Pinpoint the cell where the given text exists, returning its (X, Y) midpoint coordinate. 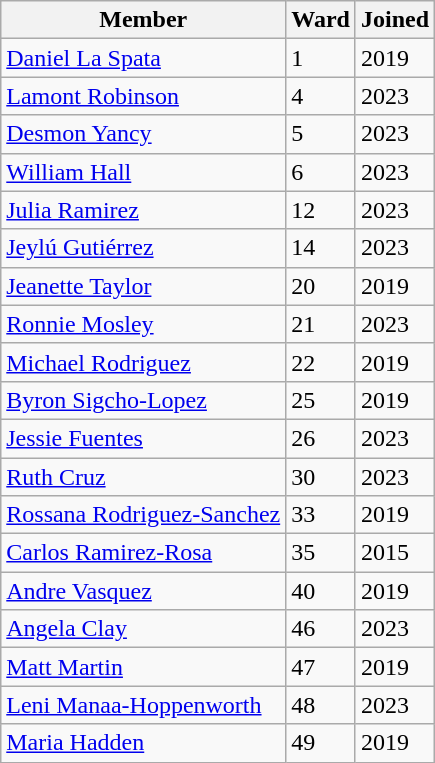
Ruth Cruz (144, 477)
20 (321, 286)
47 (321, 667)
4 (321, 96)
Desmon Yancy (144, 134)
30 (321, 477)
12 (321, 210)
Rossana Rodriguez-Sanchez (144, 515)
Jeanette Taylor (144, 286)
14 (321, 248)
25 (321, 400)
Jessie Fuentes (144, 438)
Maria Hadden (144, 743)
Joined (394, 20)
22 (321, 362)
46 (321, 629)
Carlos Ramirez-Rosa (144, 553)
5 (321, 134)
Daniel La Spata (144, 58)
Leni Manaa-Hoppenworth (144, 705)
Andre Vasquez (144, 591)
2015 (394, 553)
33 (321, 515)
Michael Rodriguez (144, 362)
Ward (321, 20)
Matt Martin (144, 667)
Julia Ramirez (144, 210)
35 (321, 553)
Lamont Robinson (144, 96)
1 (321, 58)
48 (321, 705)
Byron Sigcho-Lopez (144, 400)
49 (321, 743)
Jeylú Gutiérrez (144, 248)
Ronnie Mosley (144, 324)
21 (321, 324)
Angela Clay (144, 629)
6 (321, 172)
William Hall (144, 172)
40 (321, 591)
26 (321, 438)
Member (144, 20)
